Return the [X, Y] coordinate for the center point of the cell that contains the specified text.  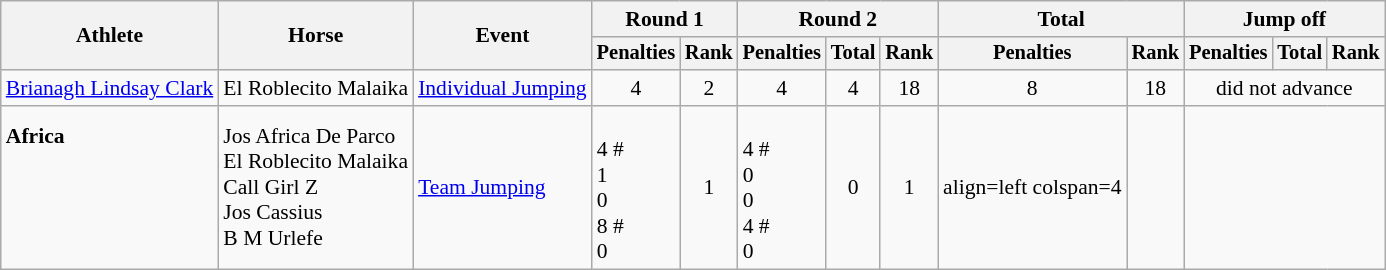
align=left colspan=4 [1032, 188]
4 #108 #0 [636, 188]
0 [854, 188]
Brianagh Lindsay Clark [110, 88]
Horse [316, 36]
Africa [110, 188]
8 [1032, 88]
did not advance [1284, 88]
Individual Jumping [502, 88]
Round 2 [838, 19]
2 [709, 88]
Round 1 [665, 19]
Event [502, 36]
4 #004 #0 [782, 188]
Team Jumping [502, 188]
Jos Africa De ParcoEl Roblecito MalaikaCall Girl ZJos CassiusB M Urlefe [316, 188]
Athlete [110, 36]
Jump off [1284, 19]
El Roblecito Malaika [316, 88]
